From the cell containing the given text, extract its center point as [X, Y] coordinate. 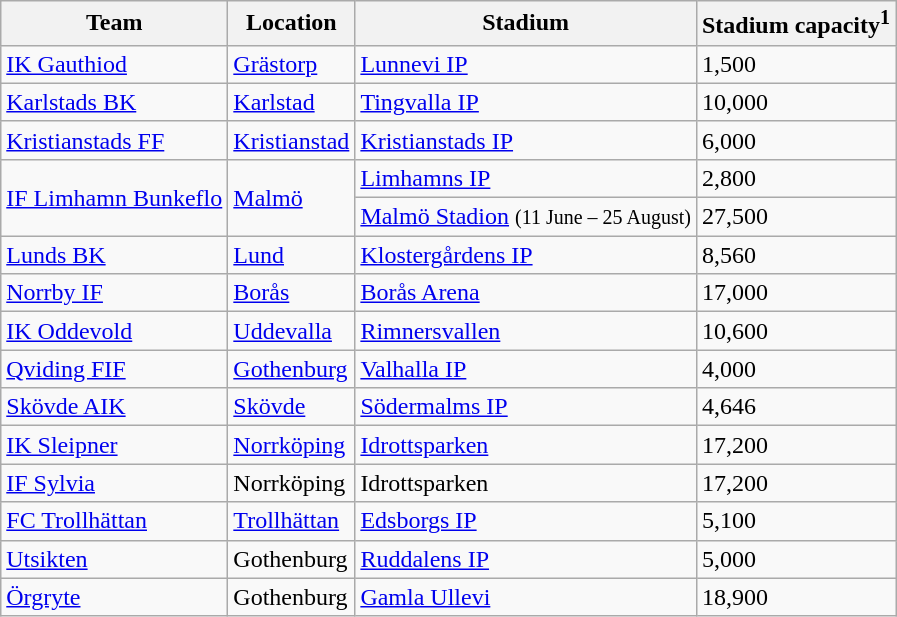
Ruddalens IP [526, 559]
4,646 [796, 407]
IF Limhamn Bunkeflo [114, 197]
Stadium capacity1 [796, 24]
Limhamns IP [526, 178]
IK Sleipner [114, 445]
Malmö [292, 197]
Tingvalla IP [526, 102]
Borås Arena [526, 293]
Uddevalla [292, 331]
Edsborgs IP [526, 521]
27,500 [796, 217]
Malmö Stadion (11 June – 25 August) [526, 217]
5,100 [796, 521]
Örgryte [114, 597]
Grästorp [292, 64]
4,000 [796, 369]
Lunds BK [114, 255]
Kristianstad [292, 140]
18,900 [796, 597]
Lunnevi IP [526, 64]
Valhalla IP [526, 369]
17,000 [796, 293]
Klostergårdens IP [526, 255]
Utsikten [114, 559]
Karlstad [292, 102]
8,560 [796, 255]
Gamla Ullevi [526, 597]
Lund [292, 255]
Borås [292, 293]
5,000 [796, 559]
Södermalms IP [526, 407]
1,500 [796, 64]
10,000 [796, 102]
Location [292, 24]
Team [114, 24]
Stadium [526, 24]
6,000 [796, 140]
Qviding FIF [114, 369]
Skövde AIK [114, 407]
IK Oddevold [114, 331]
FC Trollhättan [114, 521]
IK Gauthiod [114, 64]
Kristianstads IP [526, 140]
Trollhättan [292, 521]
Rimnersvallen [526, 331]
10,600 [796, 331]
Norrby IF [114, 293]
2,800 [796, 178]
Karlstads BK [114, 102]
Kristianstads FF [114, 140]
IF Sylvia [114, 483]
Skövde [292, 407]
